Determine the [X, Y] coordinate at the center of the cell enclosing the given text.  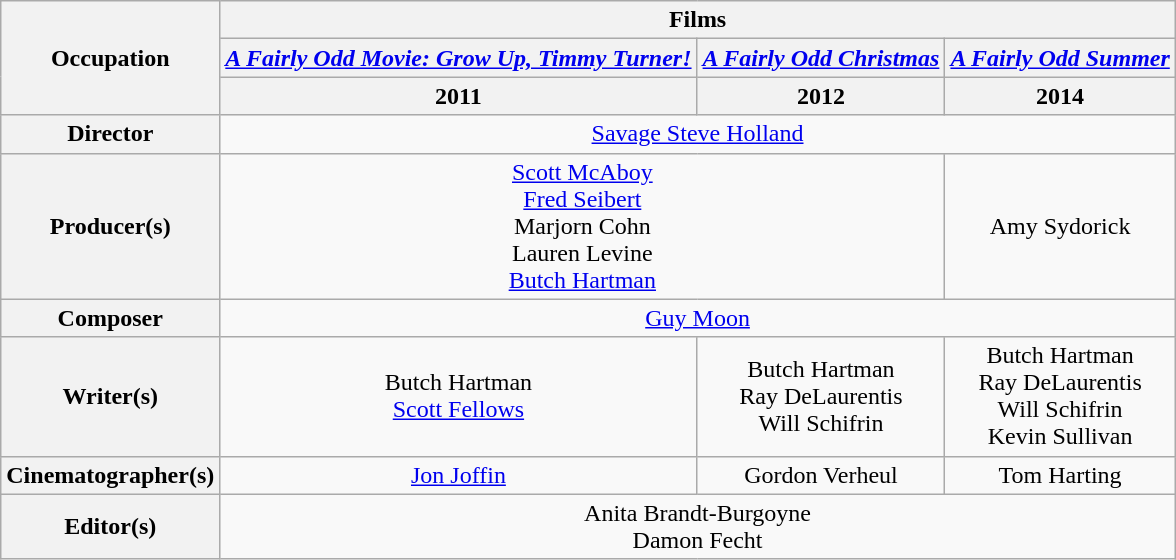
Producer(s) [110, 226]
Cinematographer(s) [110, 475]
A Fairly Odd Summer [1060, 58]
Gordon Verheul [821, 475]
A Fairly Odd Movie: Grow Up, Timmy Turner! [458, 58]
Jon Joffin [458, 475]
Savage Steve Holland [698, 134]
Films [698, 20]
2011 [458, 96]
Composer [110, 318]
Anita Brandt-BurgoyneDamon Fecht [698, 526]
Butch HartmanScott Fellows [458, 396]
A Fairly Odd Christmas [821, 58]
Butch HartmanRay DeLaurentisWill SchifrinKevin Sullivan [1060, 396]
Occupation [110, 58]
Guy Moon [698, 318]
Writer(s) [110, 396]
Scott McAboyFred SeibertMarjorn CohnLauren LevineButch Hartman [582, 226]
Amy Sydorick [1060, 226]
Tom Harting [1060, 475]
Butch HartmanRay DeLaurentisWill Schifrin [821, 396]
2012 [821, 96]
Director [110, 134]
Editor(s) [110, 526]
2014 [1060, 96]
